Return (X, Y) of the center of cell containing provided text 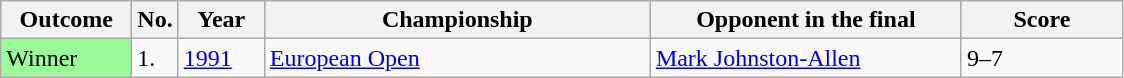
Score (1042, 20)
Winner (66, 58)
Opponent in the final (806, 20)
Championship (457, 20)
Year (221, 20)
Outcome (66, 20)
1. (155, 58)
Mark Johnston-Allen (806, 58)
1991 (221, 58)
No. (155, 20)
9–7 (1042, 58)
European Open (457, 58)
